Capture the cell that displays the provided text and extract its (x, y) central coordinate. 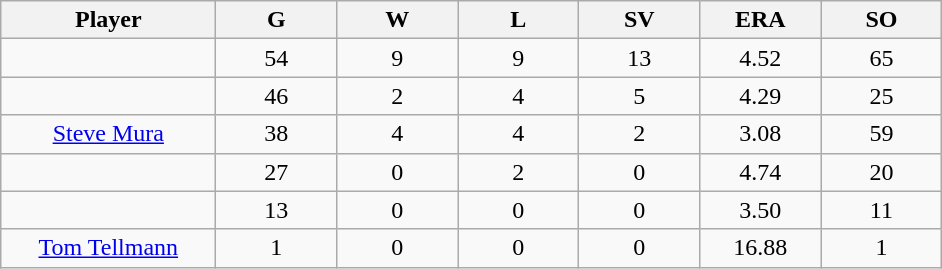
L (518, 20)
Tom Tellmann (108, 248)
Player (108, 20)
16.88 (760, 248)
G (276, 20)
3.08 (760, 134)
27 (276, 172)
SV (640, 20)
25 (882, 96)
4.52 (760, 58)
54 (276, 58)
38 (276, 134)
3.50 (760, 210)
ERA (760, 20)
20 (882, 172)
SO (882, 20)
59 (882, 134)
65 (882, 58)
W (398, 20)
5 (640, 96)
4.29 (760, 96)
Steve Mura (108, 134)
11 (882, 210)
4.74 (760, 172)
46 (276, 96)
